Return the (x, y) coordinate for the center point of the cell that contains the specified text.  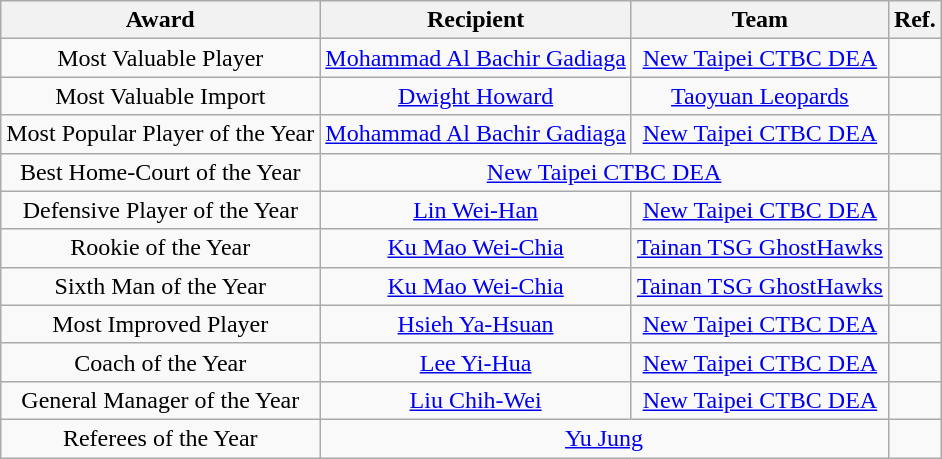
Most Popular Player of the Year (160, 134)
Most Improved Player (160, 324)
Sixth Man of the Year (160, 286)
General Manager of the Year (160, 400)
Lee Yi-Hua (476, 362)
Rookie of the Year (160, 248)
Lin Wei-Han (476, 210)
Team (760, 20)
Coach of the Year (160, 362)
Award (160, 20)
Recipient (476, 20)
Taoyuan Leopards (760, 96)
Defensive Player of the Year (160, 210)
Dwight Howard (476, 96)
Referees of the Year (160, 438)
Most Valuable Player (160, 58)
Most Valuable Import (160, 96)
Yu Jung (604, 438)
Liu Chih-Wei (476, 400)
Ref. (914, 20)
Hsieh Ya-Hsuan (476, 324)
Best Home-Court of the Year (160, 172)
